Output the (x, y) coordinate of the center of the cell containing the given text.  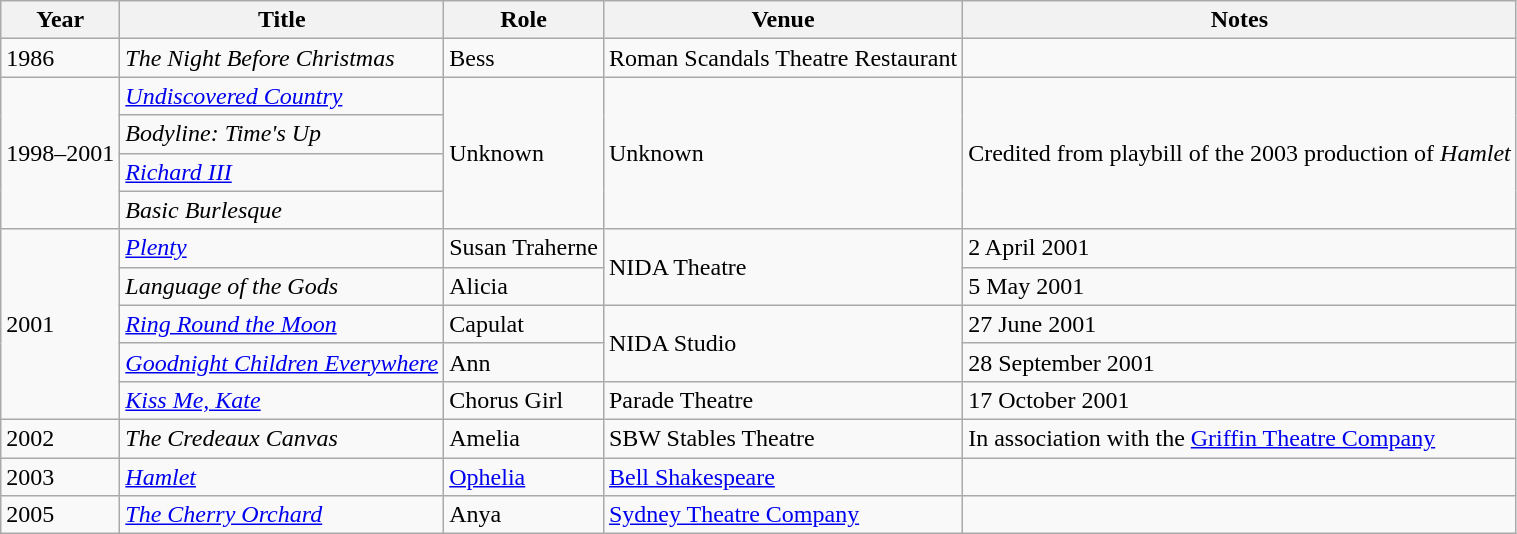
The Night Before Christmas (282, 58)
Bess (524, 58)
17 October 2001 (1240, 400)
Capulat (524, 324)
2003 (60, 477)
Alicia (524, 286)
Amelia (524, 438)
2001 (60, 324)
1986 (60, 58)
2005 (60, 515)
Credited from playbill of the 2003 production of Hamlet (1240, 153)
5 May 2001 (1240, 286)
Year (60, 20)
In association with the Griffin Theatre Company (1240, 438)
2 April 2001 (1240, 248)
Language of the Gods (282, 286)
1998–2001 (60, 153)
Hamlet (282, 477)
28 September 2001 (1240, 362)
Plenty (282, 248)
Chorus Girl (524, 400)
NIDA Theatre (782, 267)
Richard III (282, 172)
Sydney Theatre Company (782, 515)
Basic Burlesque (282, 210)
NIDA Studio (782, 343)
The Credeaux Canvas (282, 438)
SBW Stables Theatre (782, 438)
Title (282, 20)
27 June 2001 (1240, 324)
Ann (524, 362)
Notes (1240, 20)
Susan Traherne (524, 248)
Roman Scandals Theatre Restaurant (782, 58)
Undiscovered Country (282, 96)
2002 (60, 438)
Role (524, 20)
Anya (524, 515)
The Cherry Orchard (282, 515)
Kiss Me, Kate (282, 400)
Bodyline: Time's Up (282, 134)
Parade Theatre (782, 400)
Goodnight Children Everywhere (282, 362)
Ophelia (524, 477)
Ring Round the Moon (282, 324)
Venue (782, 20)
Bell Shakespeare (782, 477)
